Return the [X, Y] coordinate for the center point of the cell that contains the specified text.  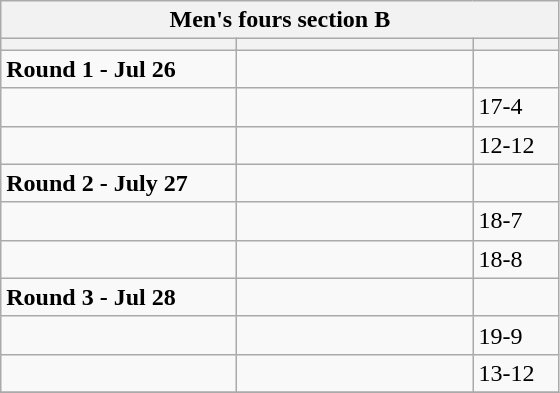
13-12 [516, 373]
17-4 [516, 107]
18-8 [516, 259]
Men's fours section B [280, 20]
Round 1 - Jul 26 [119, 69]
Round 2 - July 27 [119, 183]
Round 3 - Jul 28 [119, 297]
19-9 [516, 335]
18-7 [516, 221]
12-12 [516, 145]
